Extract the (X, Y) coordinate from the center of the cell holding the provided text.  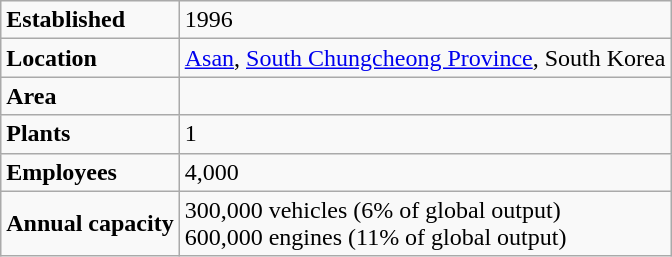
Annual capacity (90, 224)
Plants (90, 134)
Asan, South Chungcheong Province, South Korea (425, 58)
1 (425, 134)
1996 (425, 20)
4,000 (425, 172)
Employees (90, 172)
Established (90, 20)
300,000 vehicles (6% of global output)600,000 engines (11% of global output) (425, 224)
Location (90, 58)
Area (90, 96)
